For the text-containing cell, return its midpoint in [x, y] coordinate format. 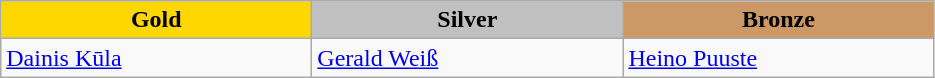
Silver [468, 20]
Gerald Weiß [468, 58]
Dainis Kūla [156, 58]
Bronze [778, 20]
Heino Puuste [778, 58]
Gold [156, 20]
